Find where the given text appears and provide that cell's center as [X, Y] coordinate. 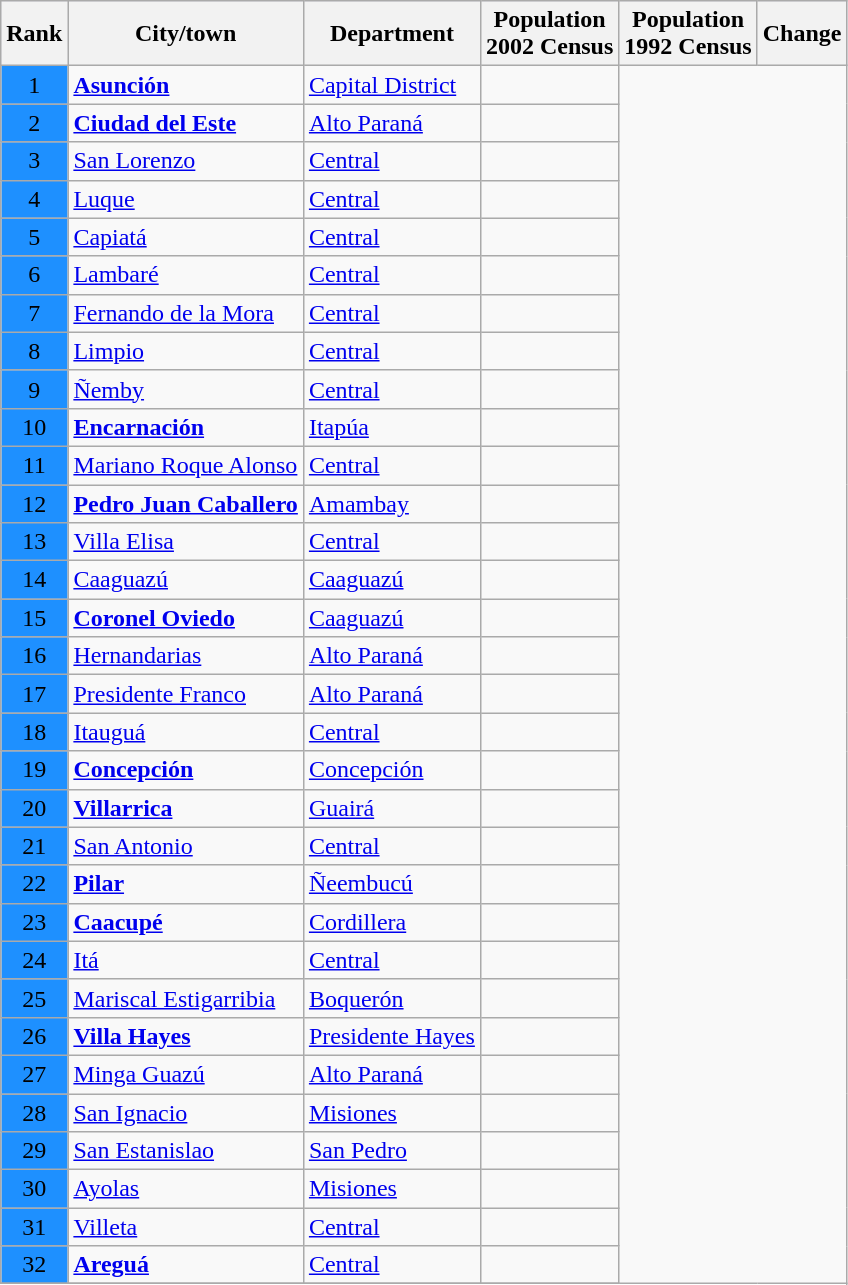
Villeta [186, 1227]
San Ignacio [186, 1113]
4 [34, 199]
Coronel Oviedo [186, 618]
32 [34, 1265]
26 [34, 1036]
Change [802, 34]
Ñeembucú [392, 884]
Rank [34, 34]
29 [34, 1151]
Itauguá [186, 732]
Presidente Hayes [392, 1036]
Cordillera [392, 922]
Mariano Roque Alonso [186, 465]
31 [34, 1227]
14 [34, 580]
Ciudad del Este [186, 123]
Lambaré [186, 275]
Fernando de la Mora [186, 313]
2 [34, 123]
Itá [186, 960]
25 [34, 998]
Guairá [392, 808]
28 [34, 1113]
19 [34, 770]
23 [34, 922]
12 [34, 503]
Minga Guazú [186, 1074]
Department [392, 34]
Pedro Juan Caballero [186, 503]
San Antonio [186, 846]
Mariscal Estigarribia [186, 998]
Ayolas [186, 1189]
Ñemby [186, 389]
San Lorenzo [186, 161]
10 [34, 427]
Population2002 Census [549, 34]
22 [34, 884]
Itapúa [392, 427]
3 [34, 161]
Asunción [186, 85]
17 [34, 694]
Hernandarias [186, 656]
Capiatá [186, 237]
21 [34, 846]
24 [34, 960]
5 [34, 237]
Encarnación [186, 427]
City/town [186, 34]
San Estanislao [186, 1151]
16 [34, 656]
7 [34, 313]
Areguá [186, 1265]
Villa Hayes [186, 1036]
Caacupé [186, 922]
18 [34, 732]
Villa Elisa [186, 542]
Boquerón [392, 998]
20 [34, 808]
Population1992 Census [688, 34]
11 [34, 465]
27 [34, 1074]
15 [34, 618]
9 [34, 389]
Limpio [186, 351]
30 [34, 1189]
6 [34, 275]
San Pedro [392, 1151]
Capital District [392, 85]
8 [34, 351]
13 [34, 542]
1 [34, 85]
Amambay [392, 503]
Pilar [186, 884]
Villarrica [186, 808]
Luque [186, 199]
Presidente Franco [186, 694]
